Extract the [X, Y] coordinate from the center of the cell holding the provided text.  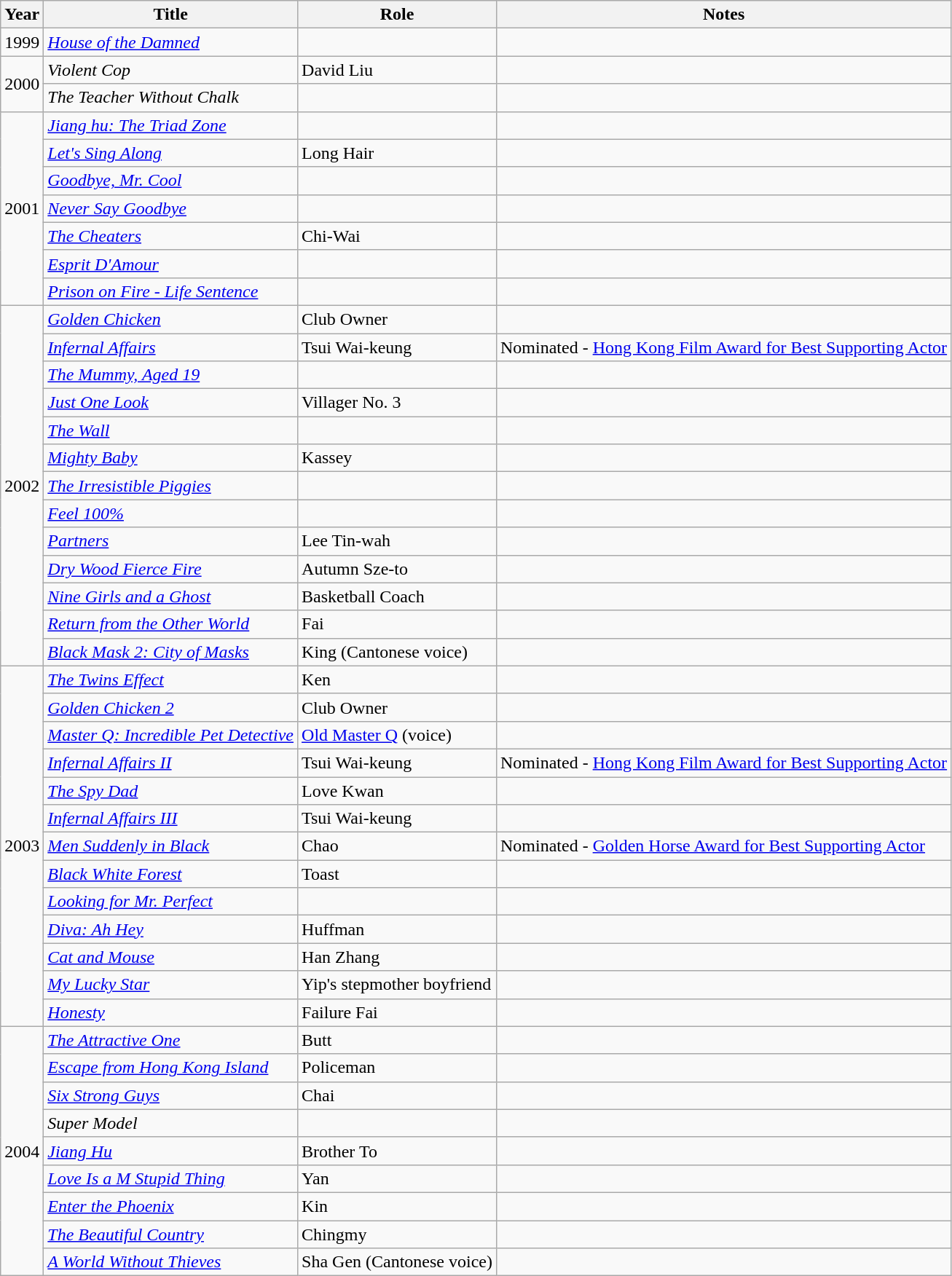
2003 [22, 846]
The Mummy, Aged 19 [170, 375]
Brother To [398, 1151]
Just One Look [170, 403]
The Cheaters [170, 236]
2002 [22, 485]
Golden Chicken [170, 319]
The Irresistible Piggies [170, 486]
Yip's stepmother boyfriend [398, 985]
Golden Chicken 2 [170, 707]
Infernal Affairs II [170, 763]
My Lucky Star [170, 985]
Notes [723, 15]
Enter the Phoenix [170, 1206]
Nine Girls and a Ghost [170, 596]
The Beautiful Country [170, 1234]
Return from the Other World [170, 624]
Chingmy [398, 1234]
Goodbye, Mr. Cool [170, 181]
Long Hair [398, 153]
Year [22, 15]
Ken [398, 680]
Kassey [398, 458]
Honesty [170, 1012]
Title [170, 15]
Sha Gen (Cantonese voice) [398, 1262]
Super Model [170, 1123]
The Spy Dad [170, 790]
Never Say Goodbye [170, 208]
The Twins Effect [170, 680]
Han Zhang [398, 957]
Esprit D'Amour [170, 264]
Dry Wood Fierce Fire [170, 569]
Jiang Hu [170, 1151]
Villager No. 3 [398, 403]
House of the Damned [170, 42]
Infernal Affairs III [170, 819]
A World Without Thieves [170, 1262]
The Attractive One [170, 1040]
Infernal Affairs [170, 347]
Let's Sing Along [170, 153]
Chi-Wai [398, 236]
Black White Forest [170, 874]
Old Master Q (voice) [398, 735]
Basketball Coach [398, 596]
The Wall [170, 430]
Love Is a M Stupid Thing [170, 1178]
Huffman [398, 929]
Master Q: Incredible Pet Detective [170, 735]
Chao [398, 846]
Fai [398, 624]
2001 [22, 208]
Black Mask 2: City of Masks [170, 652]
Autumn Sze-to [398, 569]
Love Kwan [398, 790]
Partners [170, 541]
Prison on Fire - Life Sentence [170, 291]
Role [398, 15]
Butt [398, 1040]
Violent Cop [170, 70]
Toast [398, 874]
Six Strong Guys [170, 1095]
Diva: Ah Hey [170, 929]
Men Suddenly in Black [170, 846]
Jiang hu: The Triad Zone [170, 125]
Cat and Mouse [170, 957]
King (Cantonese voice) [398, 652]
Escape from Hong Kong Island [170, 1068]
Mighty Baby [170, 458]
Kin [398, 1206]
2004 [22, 1151]
Feel 100% [170, 513]
David Liu [398, 70]
Chai [398, 1095]
The Teacher Without Chalk [170, 98]
Looking for Mr. Perfect [170, 902]
2000 [22, 84]
Failure Fai [398, 1012]
Policeman [398, 1068]
1999 [22, 42]
Nominated - Golden Horse Award for Best Supporting Actor [723, 846]
Lee Tin-wah [398, 541]
Yan [398, 1178]
